Scan for the cell matching the given text and deliver its (X, Y) coordinate at center. 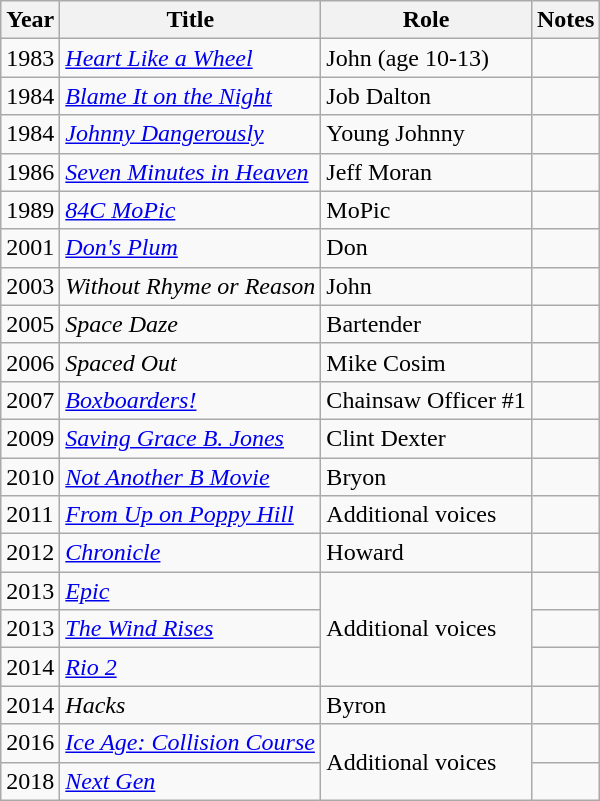
Title (190, 20)
Clint Dexter (426, 438)
Not Another B Movie (190, 477)
Job Dalton (426, 96)
Mike Cosim (426, 362)
2012 (30, 553)
Heart Like a Wheel (190, 58)
84C MoPic (190, 210)
2006 (30, 362)
1983 (30, 58)
Ice Age: Collision Course (190, 743)
Bartender (426, 324)
1989 (30, 210)
2001 (30, 248)
2003 (30, 286)
2018 (30, 781)
2005 (30, 324)
Blame It on the Night (190, 96)
Without Rhyme or Reason (190, 286)
2010 (30, 477)
Spaced Out (190, 362)
Notes (565, 20)
Johnny Dangerously (190, 134)
1986 (30, 172)
Seven Minutes in Heaven (190, 172)
Role (426, 20)
Howard (426, 553)
Young Johnny (426, 134)
2007 (30, 400)
Rio 2 (190, 667)
John (426, 286)
2016 (30, 743)
Don (426, 248)
Byron (426, 705)
Jeff Moran (426, 172)
Chronicle (190, 553)
Year (30, 20)
2011 (30, 515)
Space Daze (190, 324)
Boxboarders! (190, 400)
Hacks (190, 705)
The Wind Rises (190, 629)
From Up on Poppy Hill (190, 515)
Don's Plum (190, 248)
John (age 10-13) (426, 58)
Bryon (426, 477)
Saving Grace B. Jones (190, 438)
Chainsaw Officer #1 (426, 400)
MoPic (426, 210)
2009 (30, 438)
Epic (190, 591)
Next Gen (190, 781)
